Extract the [x, y] coordinate from the center of the cell holding the provided text.  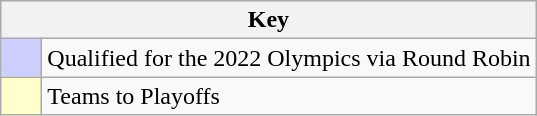
Key [268, 20]
Qualified for the 2022 Olympics via Round Robin [289, 58]
Teams to Playoffs [289, 96]
